Identify which cell holds the provided text, then report its (x, y) central coordinate. 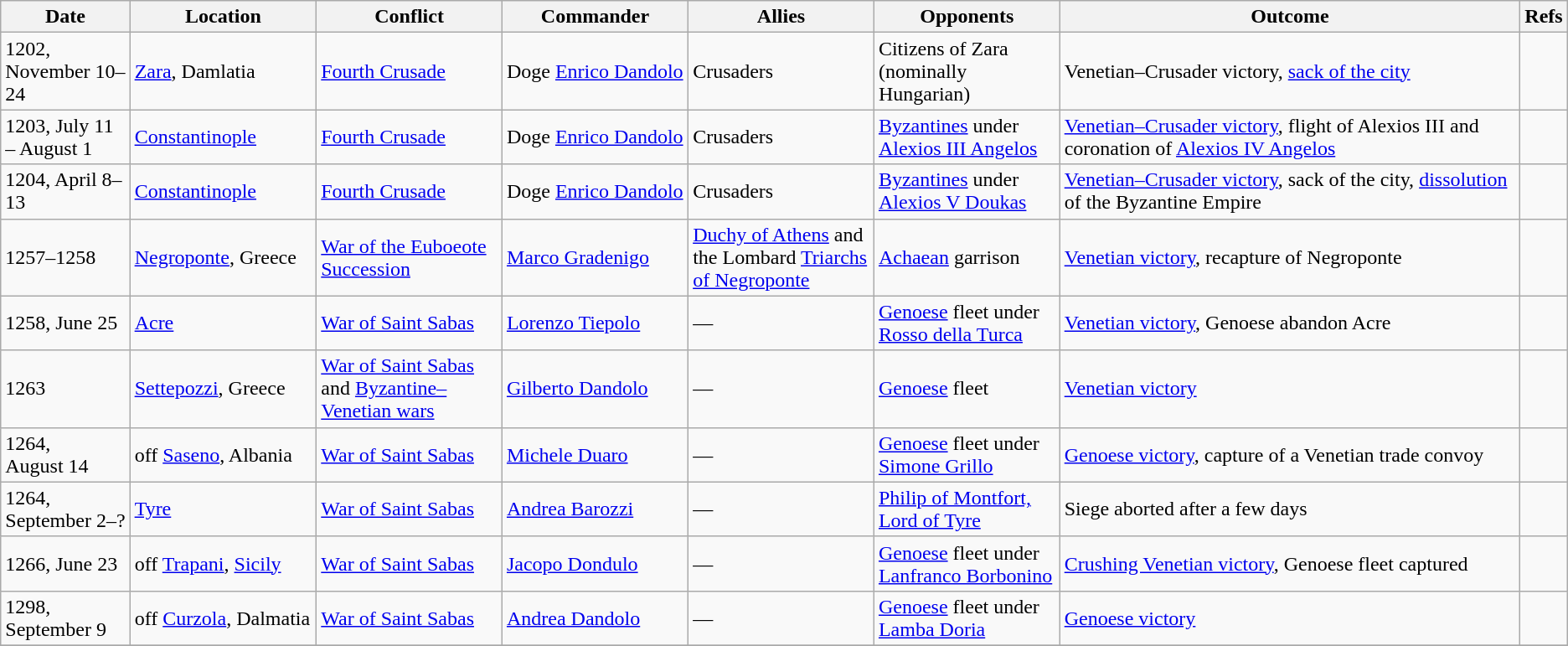
Citizens of Zara (nominally Hungarian) (967, 71)
Gilberto Dandolo (595, 389)
Location (223, 17)
1202, November 10–24 (65, 71)
Achaean garrison (967, 257)
1298, September 9 (65, 618)
Philip of Montfort, Lord of Tyre (967, 509)
Zara, Damlatia (223, 71)
1257–1258 (65, 257)
Refs (1544, 17)
Crushing Venetian victory, Genoese fleet captured (1290, 563)
1258, June 25 (65, 323)
Marco Gradenigo (595, 257)
Date (65, 17)
Outcome (1290, 17)
Lorenzo Tiepolo (595, 323)
Genoese fleet under Simone Grillo (967, 454)
Negroponte, Greece (223, 257)
War of the Euboeote Succession (410, 257)
Venetian–Crusader victory, sack of the city, dissolution of the Byzantine Empire (1290, 191)
Genoese victory, capture of a Venetian trade convoy (1290, 454)
Settepozzi, Greece (223, 389)
Venetian victory, recapture of Negroponte (1290, 257)
1264, September 2–? (65, 509)
1266, June 23 (65, 563)
Commander (595, 17)
1263 (65, 389)
off Trapani, Sicily (223, 563)
Byzantines under Alexios III Angelos (967, 137)
Byzantines under Alexios V Doukas (967, 191)
Genoese fleet under Lanfranco Borbonino (967, 563)
Tyre (223, 509)
Venetian victory, Genoese abandon Acre (1290, 323)
1204, April 8–13 (65, 191)
Jacopo Dondulo (595, 563)
Andrea Barozzi (595, 509)
Andrea Dandolo (595, 618)
Venetian victory (1290, 389)
Venetian–Crusader victory, sack of the city (1290, 71)
Conflict (410, 17)
Acre (223, 323)
Genoese fleet under Lamba Doria (967, 618)
off Curzola, Dalmatia (223, 618)
Genoese fleet under Rosso della Turca (967, 323)
Opponents (967, 17)
Allies (781, 17)
Siege aborted after a few days (1290, 509)
Genoese victory (1290, 618)
Michele Duaro (595, 454)
Genoese fleet (967, 389)
Venetian–Crusader victory, flight of Alexios III and coronation of Alexios IV Angelos (1290, 137)
off Saseno, Albania (223, 454)
1264, August 14 (65, 454)
1203, July 11 – August 1 (65, 137)
Duchy of Athens and the Lombard Triarchs of Negroponte (781, 257)
War of Saint Sabas and Byzantine–Venetian wars (410, 389)
